Output the [x, y] coordinate of the center of the cell containing the given text.  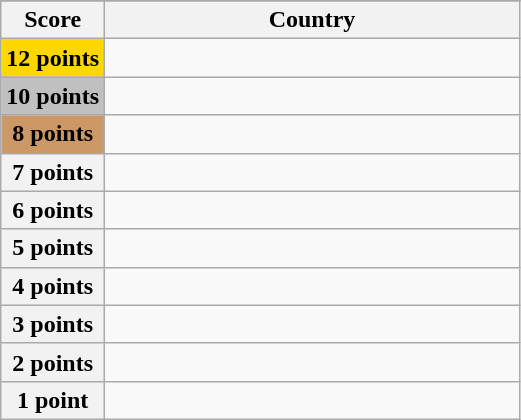
2 points [53, 362]
12 points [53, 58]
Score [53, 20]
3 points [53, 324]
7 points [53, 172]
6 points [53, 210]
1 point [53, 400]
4 points [53, 286]
Country [312, 20]
10 points [53, 96]
5 points [53, 248]
8 points [53, 134]
